Find where the given text appears and provide that cell's center as [x, y] coordinate. 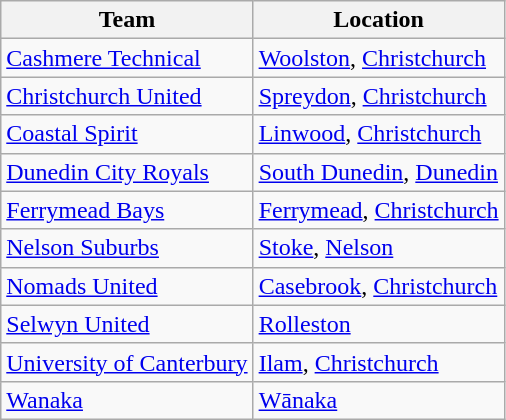
Location [378, 20]
Stoke, Nelson [378, 248]
Wanaka [127, 400]
Cashmere Technical [127, 58]
Ferrymead, Christchurch [378, 210]
Casebrook, Christchurch [378, 286]
Wānaka [378, 400]
Ferrymead Bays [127, 210]
Coastal Spirit [127, 134]
Woolston, Christchurch [378, 58]
Christchurch United [127, 96]
Selwyn United [127, 324]
South Dunedin, Dunedin [378, 172]
Team [127, 20]
Spreydon, Christchurch [378, 96]
Linwood, Christchurch [378, 134]
Nelson Suburbs [127, 248]
Nomads United [127, 286]
Dunedin City Royals [127, 172]
University of Canterbury [127, 362]
Rolleston [378, 324]
Ilam, Christchurch [378, 362]
